Locate the cell with the specified text and output its (x, y) center coordinate. 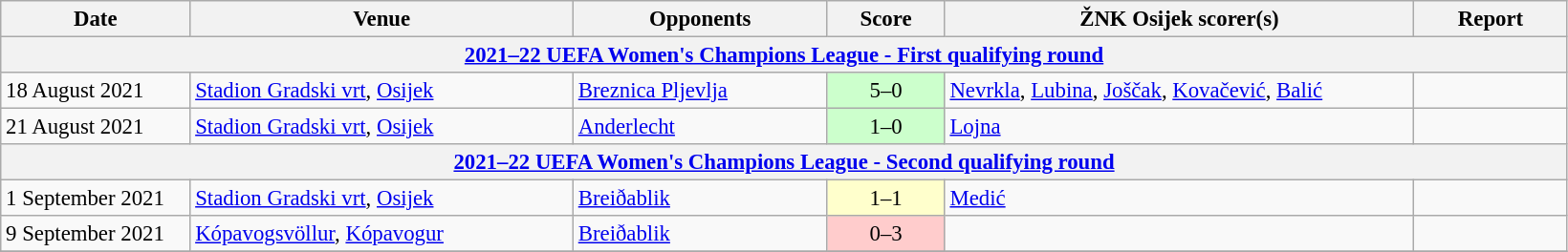
9 September 2021 (96, 234)
1–0 (885, 127)
Kópavogsvöllur, Kópavogur (382, 234)
Score (885, 19)
Breznica Pljevlja (700, 91)
1–1 (885, 199)
Medić (1180, 199)
5–0 (885, 91)
1 September 2021 (96, 199)
Date (96, 19)
21 August 2021 (96, 127)
0–3 (885, 234)
Opponents (700, 19)
Lojna (1180, 127)
Venue (382, 19)
2021–22 UEFA Women's Champions League - First qualifying round (784, 55)
2021–22 UEFA Women's Champions League - Second qualifying round (784, 162)
ŽNK Osijek scorer(s) (1180, 19)
Anderlecht (700, 127)
18 August 2021 (96, 91)
Report (1492, 19)
Nevrkla, Lubina, Joščak, Kovačević, Balić (1180, 91)
